Locate the cell with the specified text and output its (x, y) center coordinate. 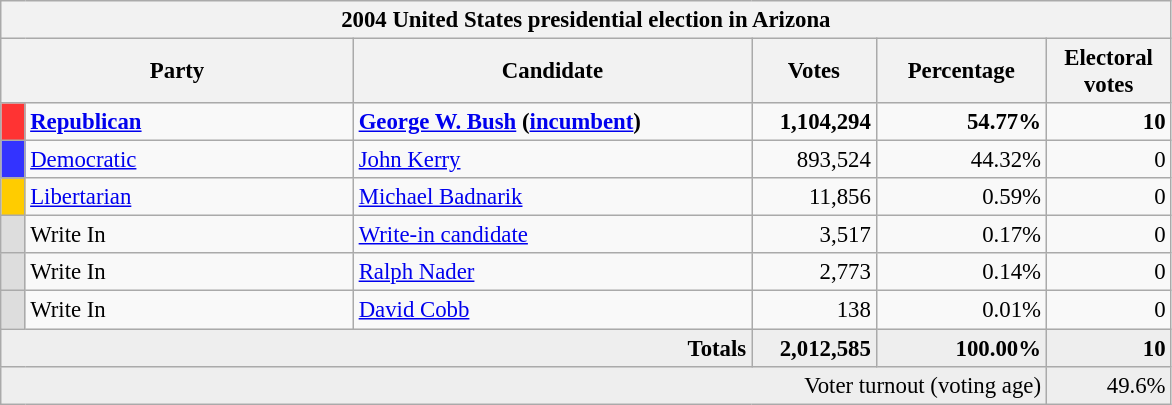
44.32% (961, 160)
Republican (189, 122)
Party (178, 72)
Ralph Nader (552, 273)
David Cobb (552, 310)
Votes (814, 72)
100.00% (961, 348)
893,524 (814, 160)
54.77% (961, 122)
49.6% (1108, 385)
Libertarian (189, 197)
0.01% (961, 310)
0.59% (961, 197)
138 (814, 310)
Totals (376, 348)
2,773 (814, 273)
Democratic (189, 160)
George W. Bush (incumbent) (552, 122)
Michael Badnarik (552, 197)
Voter turnout (voting age) (524, 385)
0.17% (961, 235)
3,517 (814, 235)
John Kerry (552, 160)
Electoral votes (1108, 72)
Candidate (552, 72)
2,012,585 (814, 348)
0.14% (961, 273)
Write-in candidate (552, 235)
11,856 (814, 197)
2004 United States presidential election in Arizona (586, 20)
1,104,294 (814, 122)
Percentage (961, 72)
